Detect which cell encompasses the target text, then output its [x, y] center coordinate. 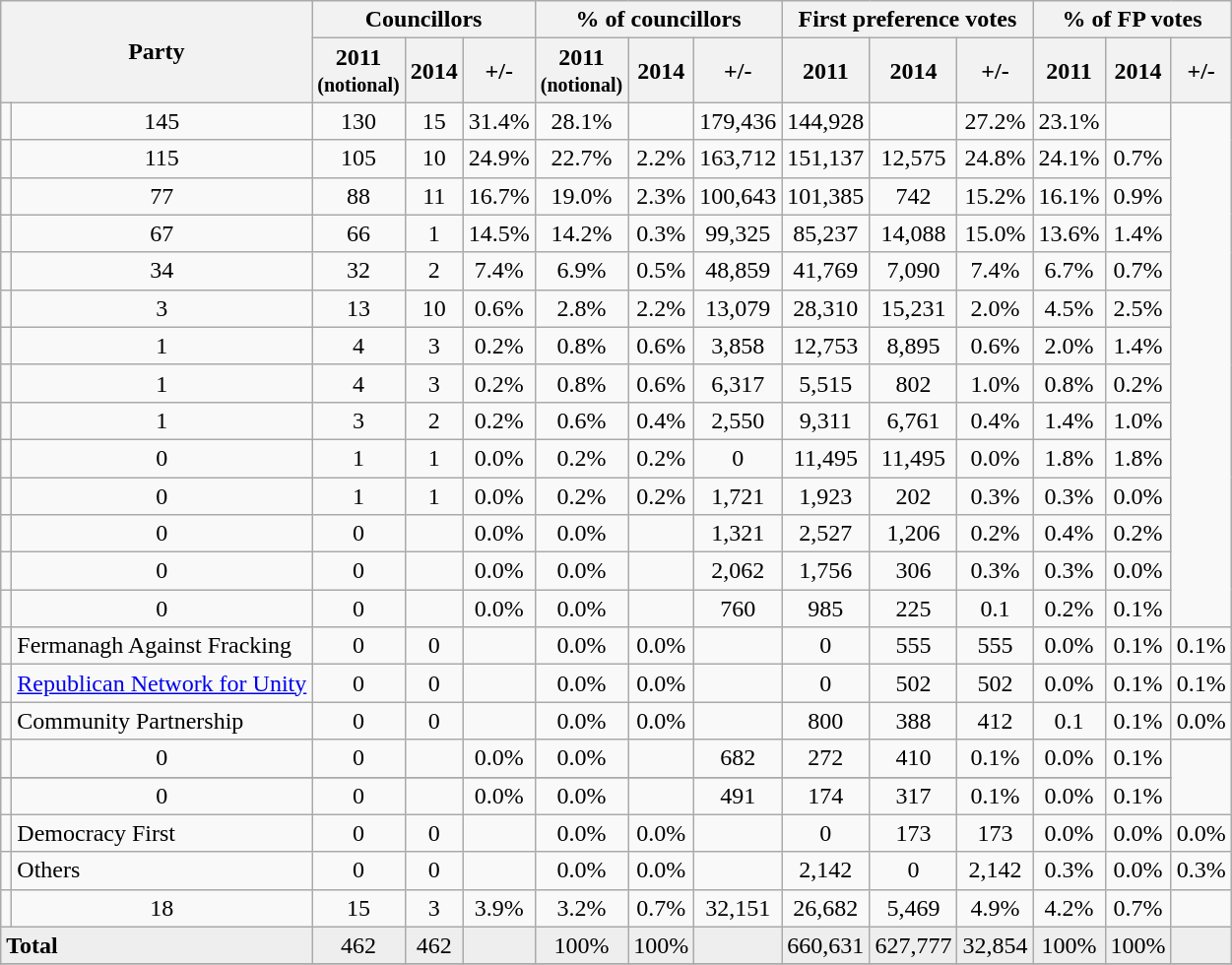
115 [162, 159]
31.4% [498, 121]
41,769 [825, 271]
0.9% [1138, 196]
6,317 [739, 383]
144,928 [825, 121]
174 [825, 796]
26,682 [825, 908]
32 [358, 271]
130 [358, 121]
3,858 [739, 346]
163,712 [739, 159]
Fermanagh Against Fracking [162, 646]
1,756 [825, 571]
2.8% [581, 308]
22.7% [581, 159]
Total [157, 945]
6.7% [1070, 271]
32,854 [995, 945]
1,721 [739, 495]
12,753 [825, 346]
27.2% [995, 121]
2.3% [662, 196]
225 [914, 609]
1,321 [739, 534]
412 [995, 721]
24.1% [1070, 159]
66 [358, 233]
Republican Network for Unity [162, 683]
48,859 [739, 271]
985 [825, 609]
145 [162, 121]
14,088 [914, 233]
760 [739, 609]
272 [825, 758]
Democracy First [162, 833]
2.5% [1138, 308]
15,231 [914, 308]
802 [914, 383]
2,527 [825, 534]
105 [358, 159]
4.2% [1070, 908]
5,469 [914, 908]
151,137 [825, 159]
682 [739, 758]
15.0% [995, 233]
1,206 [914, 534]
14.2% [581, 233]
32,151 [739, 908]
2,550 [739, 420]
202 [914, 495]
88 [358, 196]
4.9% [995, 908]
16.1% [1070, 196]
First preference votes [908, 20]
627,777 [914, 945]
5,515 [825, 383]
19.0% [581, 196]
15.2% [995, 196]
Party [157, 51]
660,631 [825, 945]
28,310 [825, 308]
6,761 [914, 420]
34 [162, 271]
2,062 [739, 571]
67 [162, 233]
11 [433, 196]
Others [162, 870]
101,385 [825, 196]
24.8% [995, 159]
24.9% [498, 159]
% of FP votes [1133, 20]
410 [914, 758]
4.5% [1070, 308]
14.5% [498, 233]
800 [825, 721]
18 [162, 908]
306 [914, 571]
3.2% [581, 908]
317 [914, 796]
99,325 [739, 233]
12,575 [914, 159]
13 [358, 308]
23.1% [1070, 121]
13,079 [739, 308]
Community Partnership [162, 721]
85,237 [825, 233]
1,923 [825, 495]
Councillors [423, 20]
388 [914, 721]
179,436 [739, 121]
28.1% [581, 121]
7,090 [914, 271]
742 [914, 196]
9,311 [825, 420]
3.9% [498, 908]
16.7% [498, 196]
% of councillors [658, 20]
6.9% [581, 271]
8,895 [914, 346]
77 [162, 196]
491 [739, 796]
13.6% [1070, 233]
0.5% [662, 271]
100,643 [739, 196]
